From the cell containing the given text, extract its center point as [x, y] coordinate. 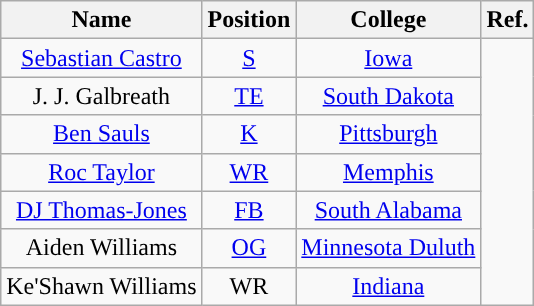
DJ Thomas-Jones [102, 210]
South Dakota [388, 96]
Memphis [388, 172]
Position [249, 20]
College [388, 20]
Ke'Shawn Williams [102, 286]
Sebastian Castro [102, 58]
Ref. [508, 20]
Minnesota Duluth [388, 248]
K [249, 134]
Ben Sauls [102, 134]
TE [249, 96]
Pittsburgh [388, 134]
OG [249, 248]
Indiana [388, 286]
Name [102, 20]
FB [249, 210]
Iowa [388, 58]
S [249, 58]
Roc Taylor [102, 172]
J. J. Galbreath [102, 96]
South Alabama [388, 210]
Aiden Williams [102, 248]
